Detect which cell encompasses the target text, then output its [X, Y] center coordinate. 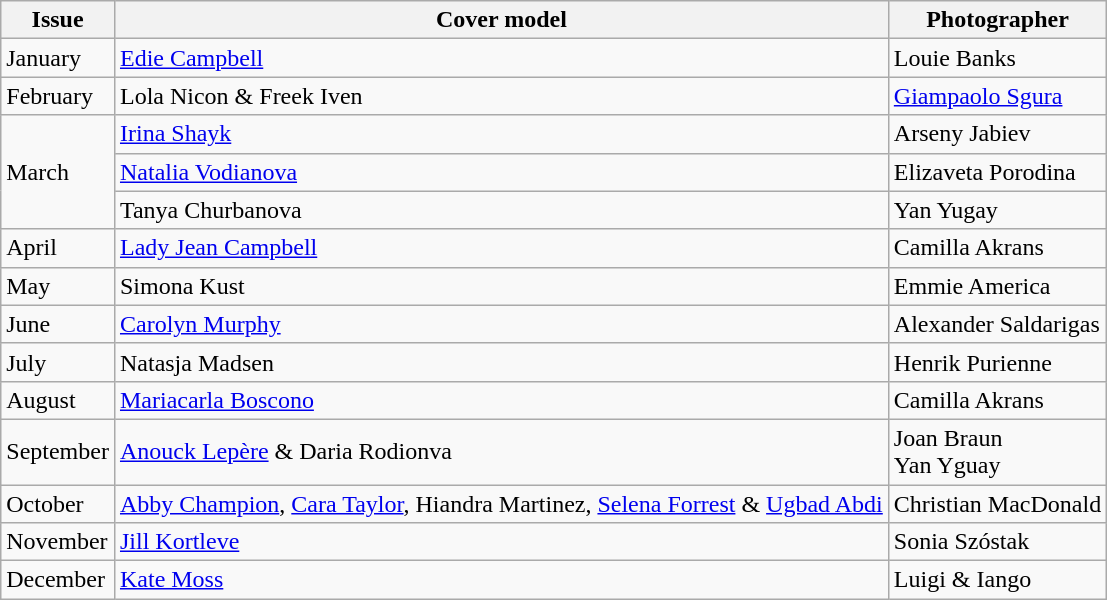
January [58, 58]
September [58, 452]
Lady Jean Campbell [501, 248]
Tanya Churbanova [501, 210]
October [58, 503]
Luigi & Iango [997, 580]
April [58, 248]
Cover model [501, 20]
Joan BraunYan Yguay [997, 452]
Elizaveta Porodina [997, 172]
July [58, 362]
Alexander Saldarigas [997, 324]
Lola Nicon & Freek Iven [501, 96]
Simona Kust [501, 286]
Anouck Lepère & Daria Rodionva [501, 452]
Sonia Szóstak [997, 542]
Natalia Vodianova [501, 172]
Henrik Purienne [997, 362]
February [58, 96]
August [58, 400]
Emmie America [997, 286]
March [58, 172]
Jill Kortleve [501, 542]
November [58, 542]
Issue [58, 20]
Yan Yugay [997, 210]
Mariacarla Boscono [501, 400]
May [58, 286]
Christian MacDonald [997, 503]
Arseny Jabiev [997, 134]
Photographer [997, 20]
Carolyn Murphy [501, 324]
June [58, 324]
Louie Banks [997, 58]
Abby Champion, Cara Taylor, Hiandra Martinez, Selena Forrest & Ugbad Abdi [501, 503]
December [58, 580]
Kate Moss [501, 580]
Irina Shayk [501, 134]
Natasja Madsen [501, 362]
Giampaolo Sgura [997, 96]
Edie Campbell [501, 58]
